Pinpoint the cell where the given text exists, returning its (X, Y) midpoint coordinate. 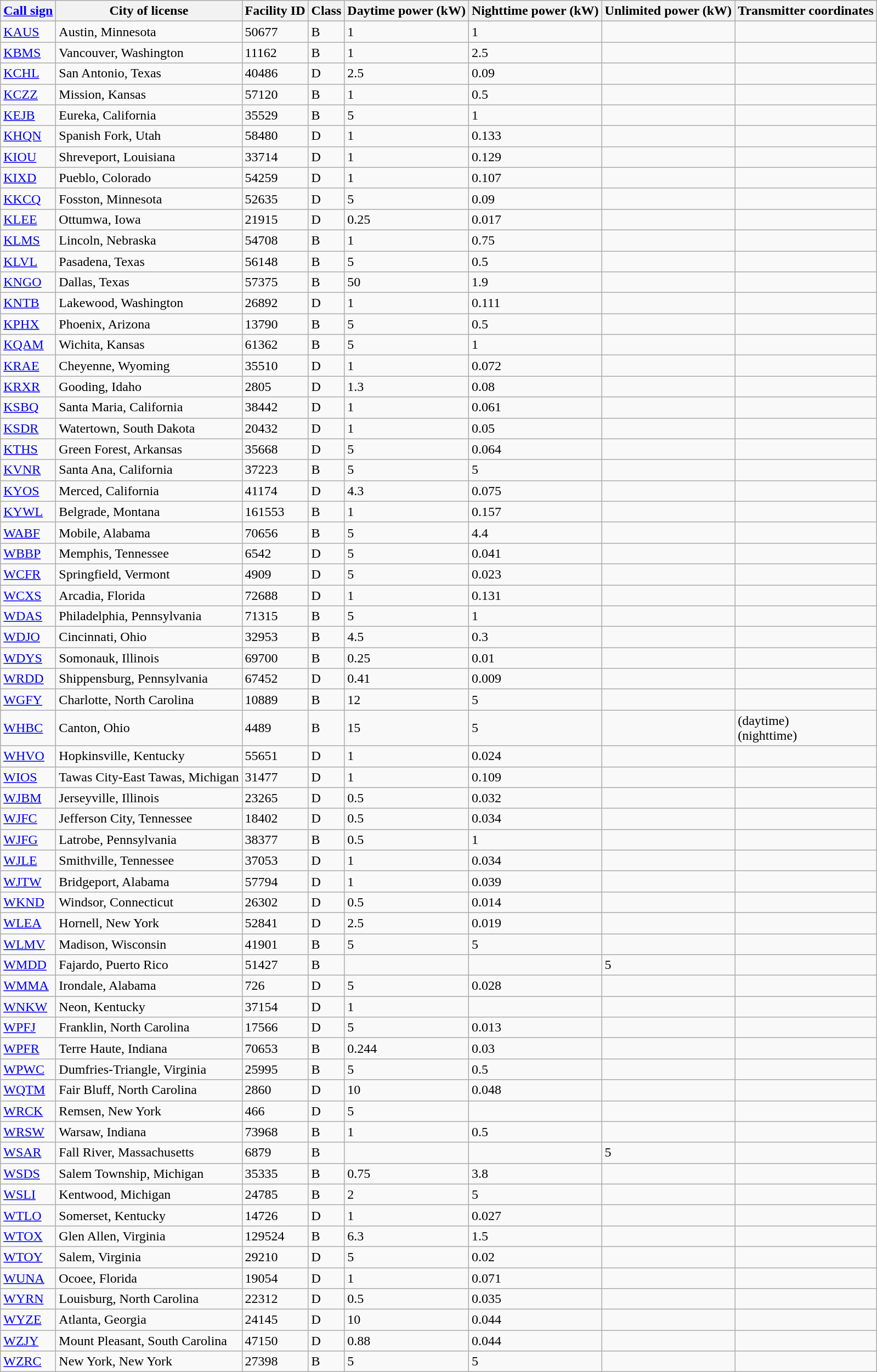
Neon, Kentucky (149, 1007)
24145 (275, 1320)
61362 (275, 345)
Arcadia, Florida (149, 595)
Dallas, Texas (149, 282)
Latrobe, Pennsylvania (149, 840)
Hornell, New York (149, 923)
Franklin, North Carolina (149, 1028)
22312 (275, 1299)
Glen Allen, Virginia (149, 1236)
3.8 (535, 1173)
WHBC (29, 728)
0.08 (535, 387)
2805 (275, 387)
27398 (275, 1362)
Somonauk, Illinois (149, 658)
WRSW (29, 1132)
Shreveport, Louisiana (149, 157)
WPFJ (29, 1028)
55651 (275, 756)
57375 (275, 282)
0.02 (535, 1257)
WMDD (29, 965)
2 (407, 1194)
(daytime) (nighttime) (806, 728)
29210 (275, 1257)
KYWL (29, 512)
Transmitter coordinates (806, 11)
WGFY (29, 700)
33714 (275, 157)
WCXS (29, 595)
Green Forest, Arkansas (149, 449)
WLEA (29, 923)
Fajardo, Puerto Rico (149, 965)
70653 (275, 1048)
KRAE (29, 366)
KIOU (29, 157)
Unlimited power (kW) (668, 11)
Fair Bluff, North Carolina (149, 1090)
14726 (275, 1215)
WTOY (29, 1257)
0.041 (535, 553)
0.027 (535, 1215)
Santa Maria, California (149, 407)
WYRN (29, 1299)
Belgrade, Montana (149, 512)
WZRC (29, 1362)
Charlotte, North Carolina (149, 700)
0.131 (535, 595)
Philadelphia, Pennsylvania (149, 616)
35668 (275, 449)
KIXD (29, 178)
KAUS (29, 32)
21915 (275, 219)
26302 (275, 902)
Mount Pleasant, South Carolina (149, 1341)
KHQN (29, 136)
38377 (275, 840)
0.03 (535, 1048)
6542 (275, 553)
City of license (149, 11)
WNKW (29, 1007)
KCHL (29, 73)
Tawas City-East Tawas, Michigan (149, 777)
37223 (275, 470)
KPHX (29, 324)
Springfield, Vermont (149, 574)
Mobile, Alabama (149, 532)
11162 (275, 53)
Windsor, Connecticut (149, 902)
4.5 (407, 637)
41174 (275, 491)
0.072 (535, 366)
Irondale, Alabama (149, 986)
WJFG (29, 840)
58480 (275, 136)
WJLE (29, 860)
20432 (275, 428)
0.88 (407, 1341)
50 (407, 282)
57120 (275, 94)
18402 (275, 819)
4909 (275, 574)
KBMS (29, 53)
Canton, Ohio (149, 728)
Daytime power (kW) (407, 11)
KKCQ (29, 199)
WPFR (29, 1048)
Pueblo, Colorado (149, 178)
WABF (29, 532)
Madison, Wisconsin (149, 944)
WUNA (29, 1278)
37154 (275, 1007)
726 (275, 986)
0.019 (535, 923)
0.035 (535, 1299)
19054 (275, 1278)
0.157 (535, 512)
Dumfries-Triangle, Virginia (149, 1069)
0.01 (535, 658)
54708 (275, 240)
73968 (275, 1132)
Atlanta, Georgia (149, 1320)
WZJY (29, 1341)
KEJB (29, 115)
Phoenix, Arizona (149, 324)
15 (407, 728)
KLVL (29, 262)
50677 (275, 32)
WQTM (29, 1090)
24785 (275, 1194)
4.4 (535, 532)
0.009 (535, 679)
54259 (275, 178)
WYZE (29, 1320)
71315 (275, 616)
Nighttime power (kW) (535, 11)
Austin, Minnesota (149, 32)
0.3 (535, 637)
Pasadena, Texas (149, 262)
Bridgeport, Alabama (149, 881)
0.05 (535, 428)
0.107 (535, 178)
38442 (275, 407)
Jefferson City, Tennessee (149, 819)
0.039 (535, 881)
0.133 (535, 136)
WKND (29, 902)
0.244 (407, 1048)
WDAS (29, 616)
0.014 (535, 902)
WDYS (29, 658)
Warsaw, Indiana (149, 1132)
32953 (275, 637)
1.9 (535, 282)
Remsen, New York (149, 1111)
51427 (275, 965)
WSLI (29, 1194)
WTOX (29, 1236)
Ottumwa, Iowa (149, 219)
Hopkinsville, Kentucky (149, 756)
0.071 (535, 1278)
0.064 (535, 449)
Facility ID (275, 11)
WPWC (29, 1069)
70656 (275, 532)
Ocoee, Florida (149, 1278)
Terre Haute, Indiana (149, 1048)
WRCK (29, 1111)
Cheyenne, Wyoming (149, 366)
Smithville, Tennessee (149, 860)
Mission, Kansas (149, 94)
Louisburg, North Carolina (149, 1299)
0.41 (407, 679)
Cincinnati, Ohio (149, 637)
KSBQ (29, 407)
KNTB (29, 303)
WJTW (29, 881)
KNGO (29, 282)
KQAM (29, 345)
KRXR (29, 387)
40486 (275, 73)
466 (275, 1111)
2860 (275, 1090)
Lincoln, Nebraska (149, 240)
0.048 (535, 1090)
Vancouver, Washington (149, 53)
0.028 (535, 986)
Fall River, Massachusetts (149, 1153)
Santa Ana, California (149, 470)
WCFR (29, 574)
KVNR (29, 470)
Watertown, South Dakota (149, 428)
WLMV (29, 944)
KYOS (29, 491)
12 (407, 700)
0.111 (535, 303)
52841 (275, 923)
WDJO (29, 637)
Jerseyville, Illinois (149, 798)
Shippensburg, Pennsylvania (149, 679)
35335 (275, 1173)
4.3 (407, 491)
Class (326, 11)
0.109 (535, 777)
0.017 (535, 219)
WJFC (29, 819)
1.5 (535, 1236)
67452 (275, 679)
WRDD (29, 679)
Salem Township, Michigan (149, 1173)
1.3 (407, 387)
Wichita, Kansas (149, 345)
KTHS (29, 449)
72688 (275, 595)
0.013 (535, 1028)
WSDS (29, 1173)
New York, New York (149, 1362)
10889 (275, 700)
Fosston, Minnesota (149, 199)
Spanish Fork, Utah (149, 136)
Gooding, Idaho (149, 387)
35510 (275, 366)
San Antonio, Texas (149, 73)
47150 (275, 1341)
37053 (275, 860)
Call sign (29, 11)
Memphis, Tennessee (149, 553)
Somerset, Kentucky (149, 1215)
31477 (275, 777)
6879 (275, 1153)
Eureka, California (149, 115)
4489 (275, 728)
26892 (275, 303)
0.024 (535, 756)
WJBM (29, 798)
WSAR (29, 1153)
57794 (275, 881)
KSDR (29, 428)
Merced, California (149, 491)
0.023 (535, 574)
WTLO (29, 1215)
Kentwood, Michigan (149, 1194)
56148 (275, 262)
52635 (275, 199)
41901 (275, 944)
0.075 (535, 491)
35529 (275, 115)
WBBP (29, 553)
WMMA (29, 986)
KLMS (29, 240)
13790 (275, 324)
KCZZ (29, 94)
WIOS (29, 777)
6.3 (407, 1236)
Lakewood, Washington (149, 303)
17566 (275, 1028)
23265 (275, 798)
KLEE (29, 219)
161553 (275, 512)
129524 (275, 1236)
WHVO (29, 756)
25995 (275, 1069)
69700 (275, 658)
0.061 (535, 407)
Salem, Virginia (149, 1257)
0.129 (535, 157)
0.032 (535, 798)
